Provide the (x, y) coordinate of the cell's center where the given text is located.  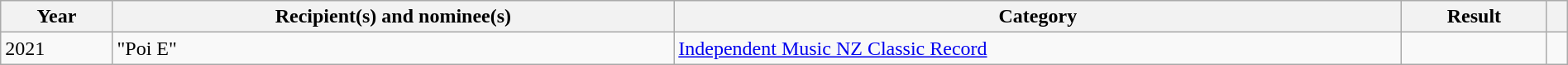
Recipient(s) and nominee(s) (394, 17)
"Poi E" (394, 48)
Category (1038, 17)
Independent Music NZ Classic Record (1038, 48)
2021 (56, 48)
Year (56, 17)
Result (1474, 17)
